For the text-containing cell, return its midpoint in (x, y) coordinate format. 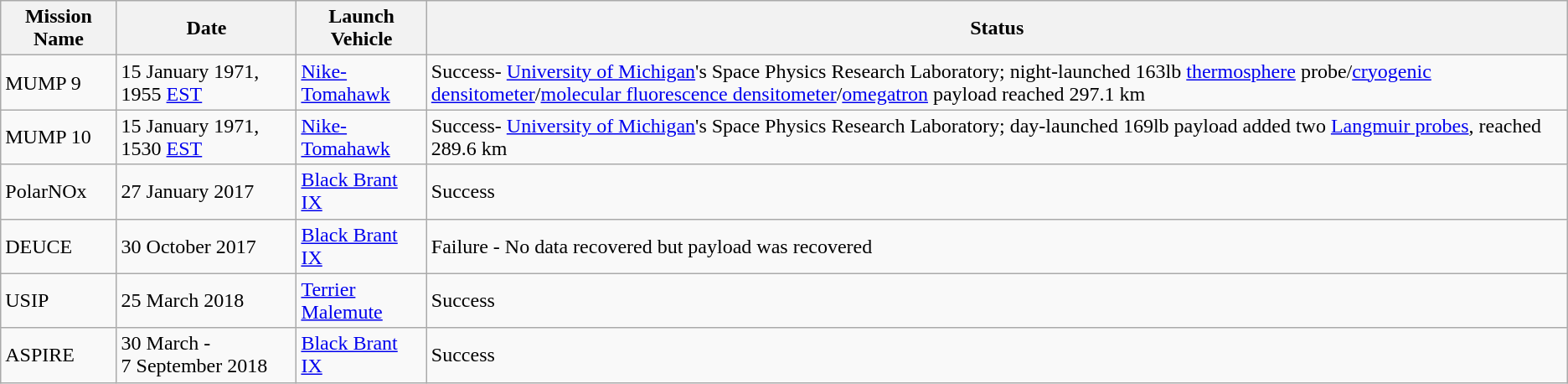
Launch Vehicle (362, 29)
MUMP 10 (59, 138)
DEUCE (59, 246)
30 March -7 September 2018 (206, 355)
MUMP 9 (59, 82)
ASPIRE (59, 355)
25 March 2018 (206, 300)
PolarNOx (59, 191)
Mission Name (59, 29)
27 January 2017 (206, 191)
30 October 2017 (206, 246)
Status (997, 29)
Success- University of Michigan's Space Physics Research Laboratory; day-launched 169lb payload added two Langmuir probes, reached 289.6 km (997, 138)
Failure - No data recovered but payload was recovered (997, 246)
Terrier Malemute (362, 300)
Date (206, 29)
15 January 1971, 1530 EST (206, 138)
USIP (59, 300)
15 January 1971, 1955 EST (206, 82)
